Pinpoint the cell where the given text exists, returning its [X, Y] midpoint coordinate. 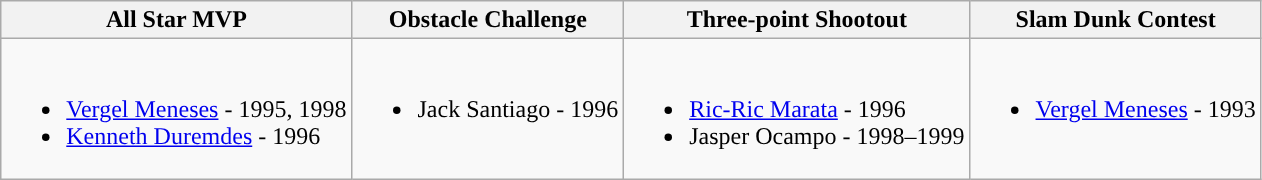
Vergel Meneses - 1995, 1998Kenneth Duremdes - 1996 [176, 109]
Obstacle Challenge [488, 20]
Three-point Shootout [797, 20]
All Star MVP [176, 20]
Slam Dunk Contest [1116, 20]
Ric-Ric Marata - 1996Jasper Ocampo - 1998–1999 [797, 109]
Vergel Meneses - 1993 [1116, 109]
Jack Santiago - 1996 [488, 109]
